Provide the [x, y] coordinate of the cell's center where the given text is located.  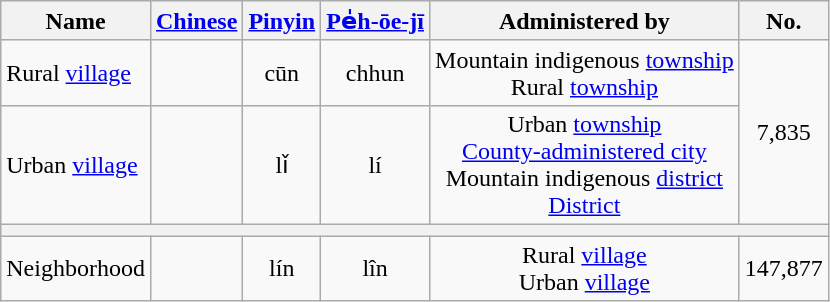
lí [376, 164]
Pe̍h-ōe-jī [376, 21]
7,835 [784, 132]
Mountain indigenous townshipRural township [585, 72]
chhun [376, 72]
Rural villageUrban village [585, 268]
Chinese [196, 21]
No. [784, 21]
lǐ [282, 164]
lín [282, 268]
Rural village [76, 72]
Urban village [76, 164]
Name [76, 21]
Administered by [585, 21]
Pinyin [282, 21]
cūn [282, 72]
Urban townshipCounty-administered cityMountain indigenous districtDistrict [585, 164]
147,877 [784, 268]
Neighborhood [76, 268]
lîn [376, 268]
